Pinpoint the cell where the given text exists, returning its (x, y) midpoint coordinate. 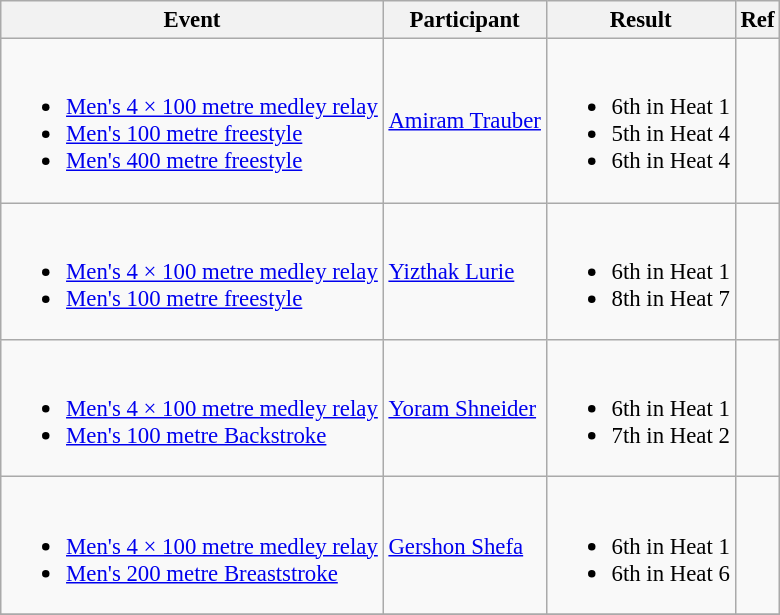
Yoram Shneider (464, 408)
6th in Heat 16th in Heat 6 (640, 546)
Gershon Shefa (464, 546)
Amiram Trauber (464, 121)
Men's 4 × 100 metre medley relayMen's 100 metre Backstroke (192, 408)
Men's 4 × 100 metre medley relayMen's 100 metre freestyle (192, 272)
Men's 4 × 100 metre medley relayMen's 100 metre freestyleMen's 400 metre freestyle (192, 121)
Participant (464, 20)
Men's 4 × 100 metre medley relayMen's 200 metre Breaststroke (192, 546)
Yizthak Lurie (464, 272)
6th in Heat 17th in Heat 2 (640, 408)
6th in Heat 15th in Heat 46th in Heat 4 (640, 121)
Result (640, 20)
Event (192, 20)
6th in Heat 18th in Heat 7 (640, 272)
Ref (758, 20)
